Output the (x, y) coordinate of the center of the cell containing the given text.  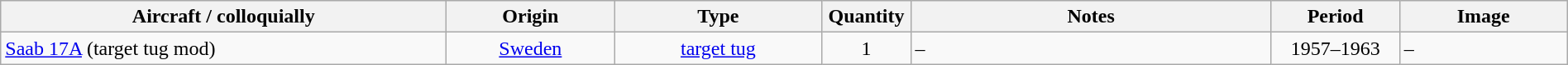
target tug (718, 48)
Aircraft / colloquially (223, 17)
1957–1963 (1335, 48)
1 (867, 48)
Period (1335, 17)
Type (718, 17)
Sweden (531, 48)
Notes (1091, 17)
Image (1484, 17)
Origin (531, 17)
Quantity (867, 17)
Saab 17A (target tug mod) (223, 48)
